Scan for the cell matching the given text and deliver its (x, y) coordinate at center. 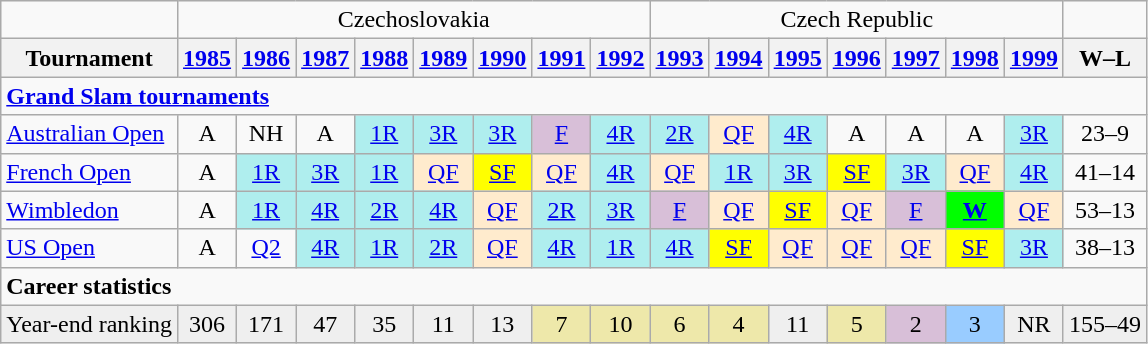
Australian Open (90, 134)
1989 (444, 58)
155–49 (1104, 324)
Czechoslovakia (414, 20)
7 (562, 324)
1996 (856, 58)
Tournament (90, 58)
1986 (266, 58)
13 (502, 324)
1999 (1034, 58)
1990 (502, 58)
23–9 (1104, 134)
53–13 (1104, 210)
2 (916, 324)
Career statistics (574, 286)
Grand Slam tournaments (574, 96)
NH (266, 134)
Wimbledon (90, 210)
W (974, 210)
1995 (798, 58)
1991 (562, 58)
Year-end ranking (90, 324)
38–13 (1104, 248)
3 (974, 324)
Czech Republic (856, 20)
US Open (90, 248)
NR (1034, 324)
1993 (680, 58)
5 (856, 324)
35 (384, 324)
1998 (974, 58)
306 (208, 324)
1997 (916, 58)
1988 (384, 58)
1985 (208, 58)
6 (680, 324)
10 (620, 324)
171 (266, 324)
47 (326, 324)
French Open (90, 172)
W–L (1104, 58)
1992 (620, 58)
1994 (738, 58)
4 (738, 324)
Q2 (266, 248)
41–14 (1104, 172)
1987 (326, 58)
